Provide the [x, y] coordinate of the cell's center where the given text is located.  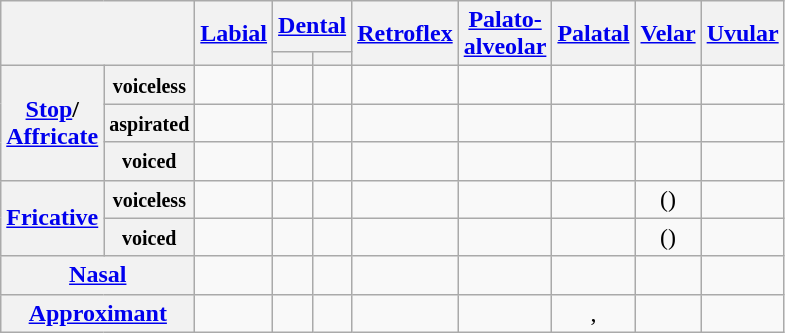
aspirated [150, 123]
Labial [234, 34]
Stop/Affricate [52, 123]
Velar [668, 34]
Approximant [98, 313]
Nasal [98, 275]
Uvular [742, 34]
Fricative [52, 218]
Dental [312, 26]
Retroflex [406, 34]
Palatal [594, 34]
Palato-alveolar [505, 34]
, [594, 313]
